For the text-containing cell, return its midpoint in [X, Y] coordinate format. 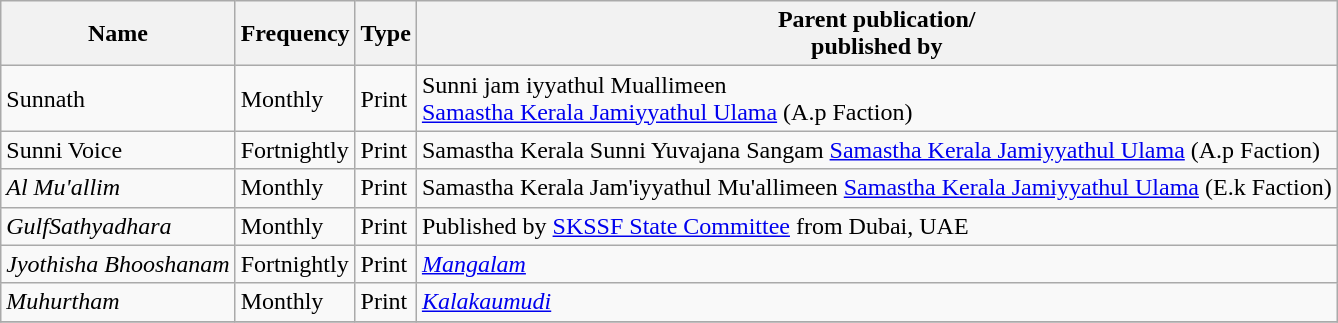
Mangalam [876, 264]
Type [386, 34]
Kalakaumudi [876, 302]
Frequency [295, 34]
GulfSathyadhara [118, 226]
Sunni jam iyyathul MuallimeenSamastha Kerala Jamiyyathul Ulama (A.p Faction) [876, 98]
Parent publication/published by [876, 34]
Muhurtham [118, 302]
Name [118, 34]
Al Mu'allim [118, 188]
Samastha Kerala Sunni Yuvajana Sangam Samastha Kerala Jamiyyathul Ulama (A.p Faction) [876, 150]
Published by SKSSF State Committee from Dubai, UAE [876, 226]
Sunnath [118, 98]
Sunni Voice [118, 150]
Samastha Kerala Jam'iyyathul Mu'allimeen Samastha Kerala Jamiyyathul Ulama (E.k Faction) [876, 188]
Jyothisha Bhooshanam [118, 264]
